Identify which cell holds the provided text, then report its (x, y) central coordinate. 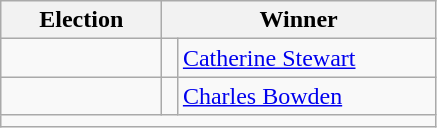
Catherine Stewart (306, 58)
Election (82, 20)
Winner (299, 20)
Charles Bowden (306, 96)
